Output the (x, y) coordinate of the center of the cell containing the given text.  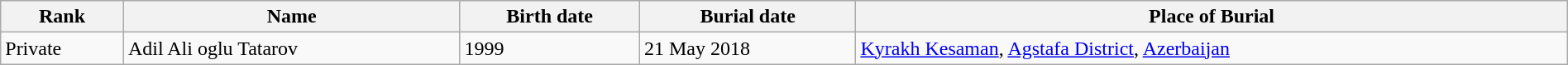
Name (291, 17)
21 May 2018 (748, 48)
Private (63, 48)
1999 (550, 48)
Burial date (748, 17)
Place of Burial (1212, 17)
Rank (63, 17)
Adil Ali oglu Tatarov (291, 48)
Kyrakh Kesaman, Agstafa District, Azerbaijan (1212, 48)
Birth date (550, 17)
